Determine the [x, y] coordinate at the center of the cell enclosing the given text.  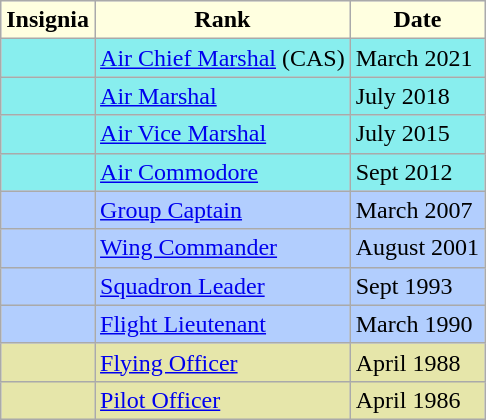
Insignia [48, 20]
Air Vice Marshal [223, 134]
March 2021 [417, 58]
March 1990 [417, 324]
July 2015 [417, 134]
August 2001 [417, 248]
Air Chief Marshal (CAS) [223, 58]
Flying Officer [223, 362]
Flight Lieutenant [223, 324]
Rank [223, 20]
April 1986 [417, 400]
Group Captain [223, 210]
Squadron Leader [223, 286]
Date [417, 20]
Sept 1993 [417, 286]
Air Marshal [223, 96]
Pilot Officer [223, 400]
Wing Commander [223, 248]
April 1988 [417, 362]
Air Commodore [223, 172]
Sept 2012 [417, 172]
March 2007 [417, 210]
July 2018 [417, 96]
